Identify which cell holds the provided text, then report its [x, y] central coordinate. 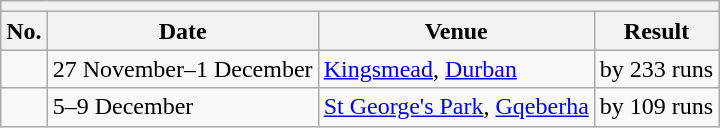
5–9 December [182, 107]
Result [656, 31]
Venue [456, 31]
St George's Park, Gqeberha [456, 107]
by 109 runs [656, 107]
Kingsmead, Durban [456, 69]
No. [24, 31]
27 November–1 December [182, 69]
Date [182, 31]
by 233 runs [656, 69]
